Scan for the cell matching the given text and deliver its (x, y) coordinate at center. 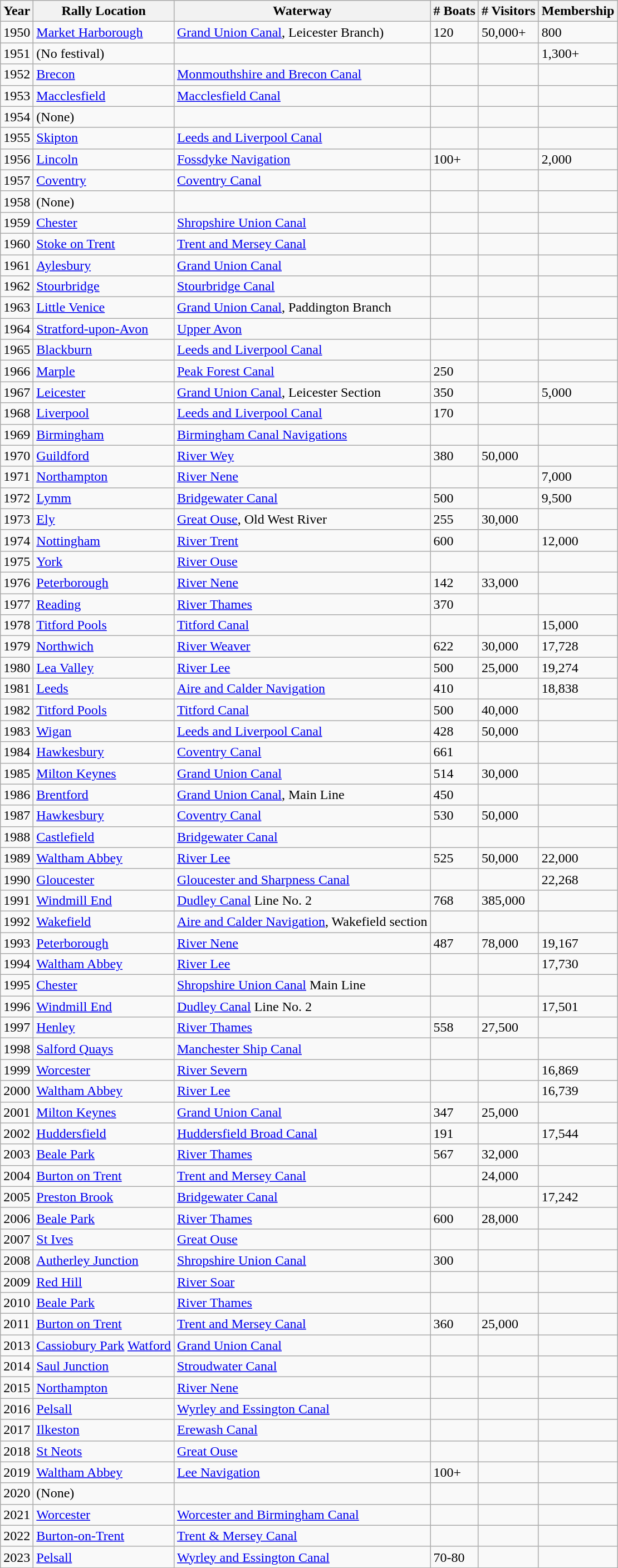
Ely (104, 519)
514 (454, 773)
2013 (17, 1345)
Lee Navigation (302, 1472)
Lincoln (104, 159)
1957 (17, 180)
1987 (17, 816)
Trent & Mersey Canal (302, 1536)
Liverpool (104, 413)
2020 (17, 1493)
Waterway (302, 11)
Huddersfield (104, 1133)
River Weaver (302, 647)
2006 (17, 1218)
1977 (17, 604)
15,000 (578, 625)
1967 (17, 392)
1990 (17, 879)
Henley (104, 1028)
2001 (17, 1112)
2018 (17, 1451)
1999 (17, 1070)
2016 (17, 1409)
Burton-on-Trent (104, 1536)
17,730 (578, 964)
Preston Brook (104, 1197)
347 (454, 1112)
Shropshire Union Canal Main Line (302, 985)
530 (454, 816)
Leicester (104, 392)
Grand Union Canal, Leicester Branch) (302, 32)
# Visitors (508, 11)
17,501 (578, 1007)
Saul Junction (104, 1367)
Gloucester (104, 879)
2010 (17, 1303)
33,000 (508, 583)
1960 (17, 244)
9,500 (578, 498)
1955 (17, 138)
2017 (17, 1430)
Aire and Calder Navigation (302, 689)
170 (454, 413)
Northwich (104, 647)
16,739 (578, 1091)
2008 (17, 1260)
1969 (17, 435)
800 (578, 32)
Grand Union Canal, Leicester Section (302, 392)
142 (454, 583)
St Neots (104, 1451)
Wakefield (104, 921)
1992 (17, 921)
19,274 (578, 668)
Worcester and Birmingham Canal (302, 1515)
661 (454, 752)
Marple (104, 371)
120 (454, 32)
78,000 (508, 943)
1998 (17, 1049)
525 (454, 858)
2,000 (578, 159)
1989 (17, 858)
(No festival) (104, 53)
1984 (17, 752)
Market Harborough (104, 32)
Macclesfield (104, 96)
1956 (17, 159)
7,000 (578, 477)
2005 (17, 1197)
1993 (17, 943)
1975 (17, 561)
1,300+ (578, 53)
Birmingham Canal Navigations (302, 435)
558 (454, 1028)
18,838 (578, 689)
1963 (17, 308)
17,242 (578, 1197)
Upper Avon (302, 329)
2023 (17, 1557)
1981 (17, 689)
380 (454, 456)
Fossdyke Navigation (302, 159)
1954 (17, 117)
2000 (17, 1091)
28,000 (508, 1218)
1994 (17, 964)
2009 (17, 1281)
1983 (17, 731)
1952 (17, 75)
St Ives (104, 1239)
17,544 (578, 1133)
17,728 (578, 647)
Brentford (104, 795)
2004 (17, 1176)
1974 (17, 540)
River Soar (302, 1281)
Membership (578, 11)
River Severn (302, 1070)
Stoke on Trent (104, 244)
River Wey (302, 456)
1991 (17, 900)
1970 (17, 456)
24,000 (508, 1176)
487 (454, 943)
Lea Valley (104, 668)
Grand Union Canal, Main Line (302, 795)
1958 (17, 201)
River Ouse (302, 561)
Gloucester and Sharpness Canal (302, 879)
2014 (17, 1367)
1988 (17, 837)
360 (454, 1324)
Castlefield (104, 837)
567 (454, 1155)
Stourbridge Canal (302, 287)
40,000 (508, 710)
1982 (17, 710)
Grand Union Canal, Paddington Branch (302, 308)
Macclesfield Canal (302, 96)
191 (454, 1133)
1972 (17, 498)
1980 (17, 668)
Rally Location (104, 11)
12,000 (578, 540)
Huddersfield Broad Canal (302, 1133)
350 (454, 392)
Lymm (104, 498)
1968 (17, 413)
22,268 (578, 879)
428 (454, 731)
Monmouthshire and Brecon Canal (302, 75)
1951 (17, 53)
1971 (17, 477)
Coventry (104, 180)
27,500 (508, 1028)
Cassiobury Park Watford (104, 1345)
Erewash Canal (302, 1430)
Year (17, 11)
255 (454, 519)
2002 (17, 1133)
Peak Forest Canal (302, 371)
300 (454, 1260)
19,167 (578, 943)
Wigan (104, 731)
Autherley Junction (104, 1260)
1966 (17, 371)
1950 (17, 32)
# Boats (454, 11)
Leeds (104, 689)
2021 (17, 1515)
Manchester Ship Canal (302, 1049)
Aire and Calder Navigation, Wakefield section (302, 921)
Ilkeston (104, 1430)
2015 (17, 1388)
2003 (17, 1155)
1986 (17, 795)
Reading (104, 604)
Great Ouse, Old West River (302, 519)
1965 (17, 350)
Stratford-upon-Avon (104, 329)
1961 (17, 265)
1976 (17, 583)
1973 (17, 519)
York (104, 561)
Blackburn (104, 350)
2019 (17, 1472)
Brecon (104, 75)
1953 (17, 96)
Salford Quays (104, 1049)
70-80 (454, 1557)
50,000+ (508, 32)
1985 (17, 773)
410 (454, 689)
1979 (17, 647)
1962 (17, 287)
Birmingham (104, 435)
2022 (17, 1536)
1959 (17, 223)
22,000 (578, 858)
Stroudwater Canal (302, 1367)
32,000 (508, 1155)
Little Venice (104, 308)
768 (454, 900)
385,000 (508, 900)
5,000 (578, 392)
Skipton (104, 138)
16,869 (578, 1070)
622 (454, 647)
River Trent (302, 540)
Guildford (104, 456)
2011 (17, 1324)
Nottingham (104, 540)
450 (454, 795)
Red Hill (104, 1281)
Stourbridge (104, 287)
1978 (17, 625)
1964 (17, 329)
1997 (17, 1028)
370 (454, 604)
1995 (17, 985)
250 (454, 371)
2007 (17, 1239)
1996 (17, 1007)
Aylesbury (104, 265)
